Find where the given text appears and provide that cell's center as [x, y] coordinate. 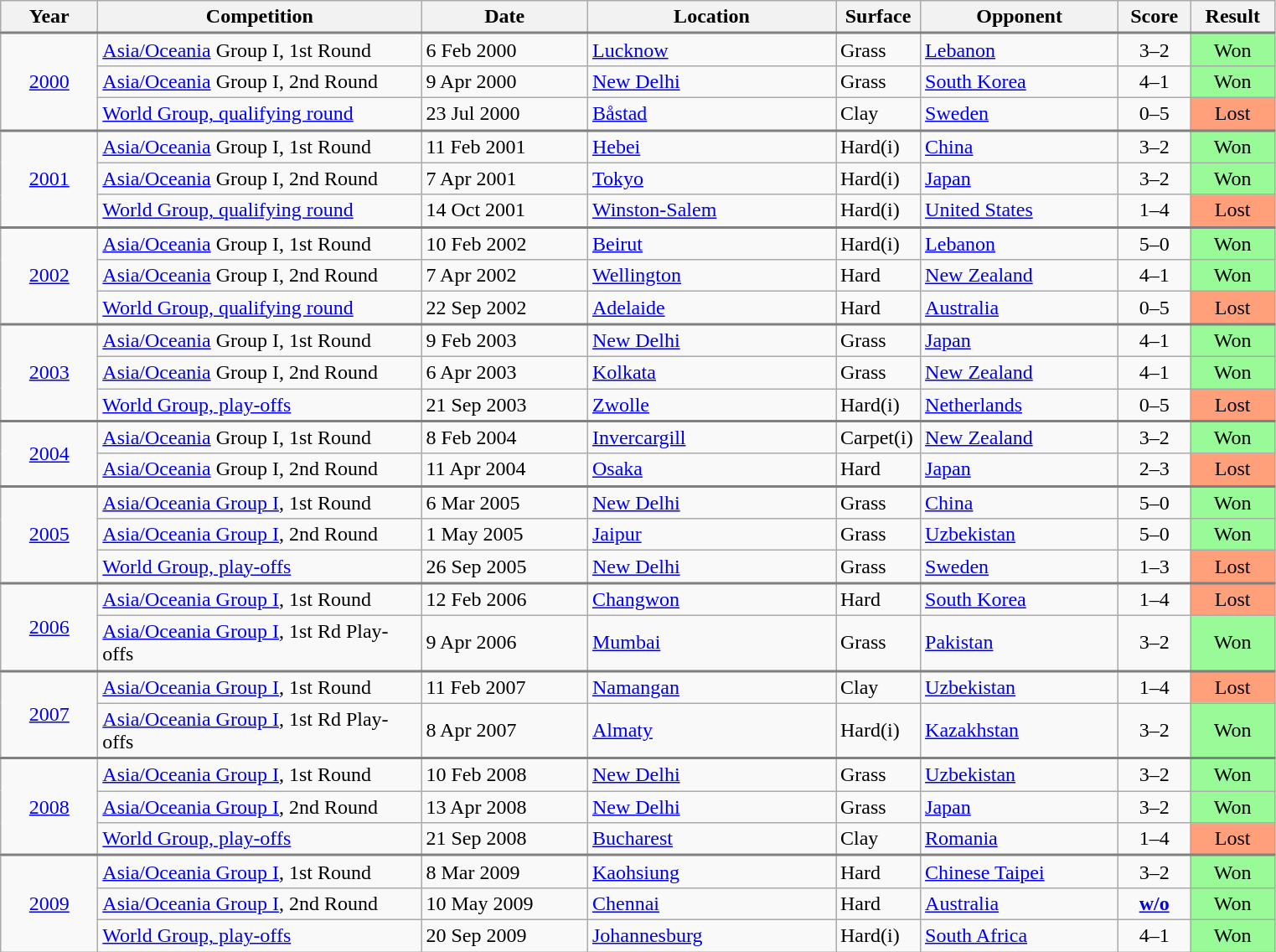
8 Apr 2007 [504, 731]
Date [504, 17]
11 Feb 2001 [504, 146]
Competition [260, 17]
Opponent [1020, 17]
Bucharest [711, 840]
Invercargill [711, 437]
2009 [49, 903]
6 Apr 2003 [504, 372]
Year [49, 17]
2005 [49, 535]
Result [1233, 17]
Kolkata [711, 372]
2004 [49, 453]
Wellington [711, 276]
13 Apr 2008 [504, 807]
11 Apr 2004 [504, 469]
Netherlands [1020, 406]
8 Feb 2004 [504, 437]
21 Sep 2003 [504, 406]
26 Sep 2005 [504, 567]
Jaipur [711, 535]
11 Feb 2007 [504, 687]
7 Apr 2001 [504, 178]
23 Jul 2000 [504, 114]
Adelaide [711, 308]
w/o [1155, 903]
9 Apr 2006 [504, 643]
9 Apr 2000 [504, 81]
Chennai [711, 903]
Almaty [711, 731]
Lucknow [711, 50]
12 Feb 2006 [504, 600]
14 Oct 2001 [504, 211]
2008 [49, 807]
10 Feb 2008 [504, 774]
10 May 2009 [504, 903]
United States [1020, 211]
Location [711, 17]
Båstad [711, 114]
Kazakhstan [1020, 731]
Mumbai [711, 643]
South Africa [1020, 935]
Tokyo [711, 178]
2002 [49, 276]
1–3 [1155, 567]
Chinese Taipei [1020, 872]
2007 [49, 714]
2006 [49, 627]
Osaka [711, 469]
2003 [49, 373]
Score [1155, 17]
Surface [878, 17]
8 Mar 2009 [504, 872]
Johannesburg [711, 935]
Zwolle [711, 406]
2001 [49, 178]
Pakistan [1020, 643]
Changwon [711, 600]
Beirut [711, 243]
22 Sep 2002 [504, 308]
7 Apr 2002 [504, 276]
Carpet(i) [878, 437]
Namangan [711, 687]
Romania [1020, 840]
Winston-Salem [711, 211]
1 May 2005 [504, 535]
9 Feb 2003 [504, 340]
6 Feb 2000 [504, 50]
21 Sep 2008 [504, 840]
Hebei [711, 146]
2–3 [1155, 469]
Kaohsiung [711, 872]
10 Feb 2002 [504, 243]
2000 [49, 82]
6 Mar 2005 [504, 503]
20 Sep 2009 [504, 935]
